Locate the cell with the specified text and output its [x, y] center coordinate. 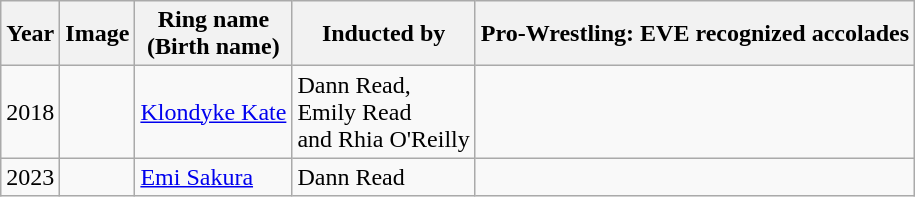
Year [30, 34]
Pro-Wrestling: EVE recognized accolades [694, 34]
Image [98, 34]
Ring name(Birth name) [214, 34]
Dann Read,Emily Readand Rhia O'Reilly [384, 112]
2018 [30, 112]
Emi Sakura [214, 177]
Dann Read [384, 177]
Inducted by [384, 34]
Klondyke Kate [214, 112]
2023 [30, 177]
